For the text-containing cell, return its midpoint in [x, y] coordinate format. 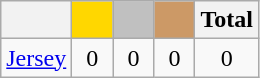
Jersey [36, 58]
Total [227, 20]
